Output the [X, Y] coordinate of the center of the cell containing the given text.  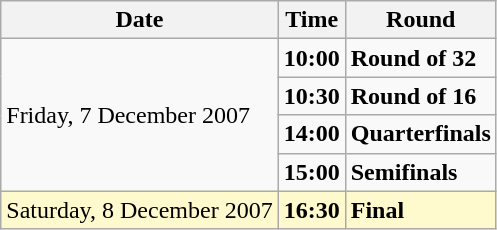
Final [420, 210]
Quarterfinals [420, 134]
Date [140, 20]
10:00 [312, 58]
Semifinals [420, 172]
Round of 32 [420, 58]
Time [312, 20]
Round [420, 20]
10:30 [312, 96]
15:00 [312, 172]
14:00 [312, 134]
Saturday, 8 December 2007 [140, 210]
Friday, 7 December 2007 [140, 115]
16:30 [312, 210]
Round of 16 [420, 96]
